Locate the cell with the specified text and output its (x, y) center coordinate. 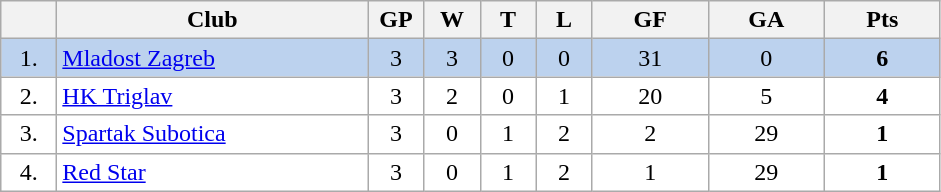
GA (766, 20)
Mladost Zagreb (212, 58)
1. (29, 58)
31 (650, 58)
W (452, 20)
5 (766, 96)
Club (212, 20)
L (564, 20)
6 (882, 58)
3. (29, 134)
20 (650, 96)
HK Triglav (212, 96)
Pts (882, 20)
4. (29, 172)
4 (882, 96)
Red Star (212, 172)
GF (650, 20)
T (508, 20)
GP (396, 20)
2. (29, 96)
Spartak Subotica (212, 134)
